Detect which cell encompasses the target text, then output its (X, Y) center coordinate. 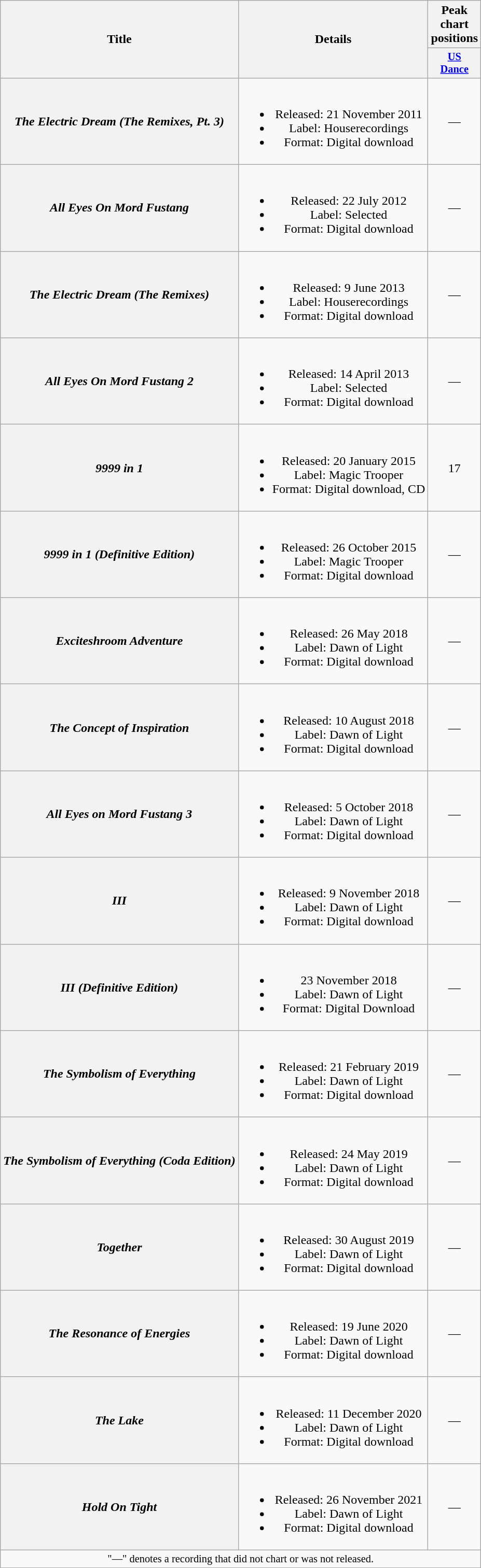
Released: 9 June 2013Label: HouserecordingsFormat: Digital download (333, 294)
Released: 21 February 2019Label: Dawn of LightFormat: Digital download (333, 1074)
The Lake (119, 1420)
Released: 11 December 2020Label: Dawn of LightFormat: Digital download (333, 1420)
Released: 26 May 2018Label: Dawn of LightFormat: Digital download (333, 641)
Released: 10 August 2018Label: Dawn of LightFormat: Digital download (333, 728)
Released: 20 January 2015Label: Magic TrooperFormat: Digital download, CD (333, 468)
All Eyes On Mord Fustang 2 (119, 382)
III (Definitive Edition) (119, 987)
III (119, 901)
9999 in 1 (Definitive Edition) (119, 555)
The Resonance of Energies (119, 1333)
"—" denotes a recording that did not chart or was not released. (241, 1559)
USDance (455, 63)
Title (119, 39)
Released: 22 July 2012Label: SelectedFormat: Digital download (333, 208)
The Symbolism of Everything (Coda Edition) (119, 1160)
9999 in 1 (119, 468)
Released: 26 November 2021Label: Dawn of LightFormat: Digital download (333, 1506)
17 (455, 468)
Peak chart positions (455, 24)
Released: 5 October 2018Label: Dawn of LightFormat: Digital download (333, 814)
Released: 24 May 2019Label: Dawn of LightFormat: Digital download (333, 1160)
All Eyes On Mord Fustang (119, 208)
Released: 21 November 2011Label: HouserecordingsFormat: Digital download (333, 121)
Released: 19 June 2020Label: Dawn of LightFormat: Digital download (333, 1333)
The Electric Dream (The Remixes) (119, 294)
23 November 2018Label: Dawn of LightFormat: Digital Download (333, 987)
Hold On Tight (119, 1506)
The Concept of Inspiration (119, 728)
The Symbolism of Everything (119, 1074)
Released: 14 April 2013Label: SelectedFormat: Digital download (333, 382)
All Eyes on Mord Fustang 3 (119, 814)
Released: 9 November 2018Label: Dawn of LightFormat: Digital download (333, 901)
Released: 30 August 2019Label: Dawn of LightFormat: Digital download (333, 1247)
Details (333, 39)
Exciteshroom Adventure (119, 641)
The Electric Dream (The Remixes, Pt. 3) (119, 121)
Released: 26 October 2015Label: Magic TrooperFormat: Digital download (333, 555)
Together (119, 1247)
